Search for the cell housing the specified text and yield its (X, Y) center coordinate. 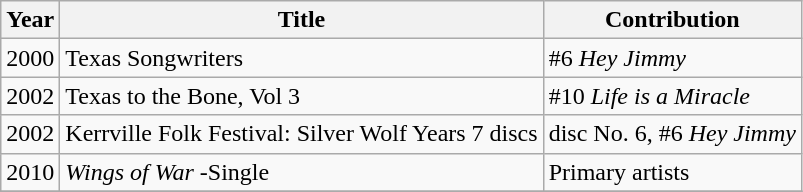
Title (302, 20)
2000 (30, 58)
Contribution (672, 20)
disc No. 6, #6 Hey Jimmy (672, 134)
Kerrville Folk Festival: Silver Wolf Years 7 discs (302, 134)
2010 (30, 172)
Wings of War -Single (302, 172)
#10 Life is a Miracle (672, 96)
Primary artists (672, 172)
Texas Songwriters (302, 58)
Year (30, 20)
Texas to the Bone, Vol 3 (302, 96)
#6 Hey Jimmy (672, 58)
